Scan for the cell matching the given text and deliver its (X, Y) coordinate at center. 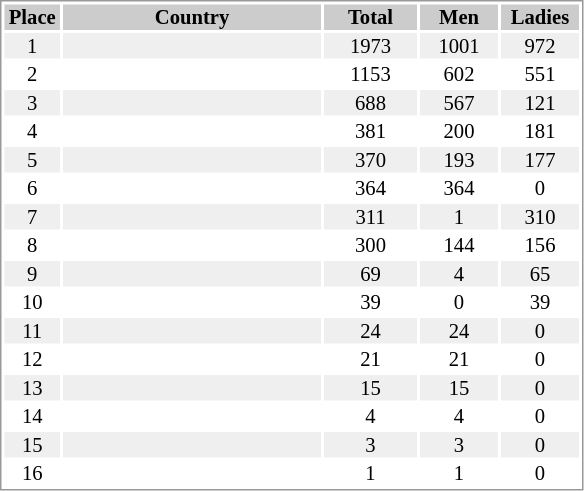
300 (370, 245)
2 (32, 75)
69 (370, 274)
13 (32, 388)
200 (459, 131)
181 (540, 131)
7 (32, 217)
381 (370, 131)
177 (540, 160)
Total (370, 17)
1973 (370, 46)
14 (32, 417)
16 (32, 473)
602 (459, 75)
6 (32, 189)
Country (192, 17)
193 (459, 160)
310 (540, 217)
65 (540, 274)
688 (370, 103)
8 (32, 245)
1153 (370, 75)
121 (540, 103)
10 (32, 303)
11 (32, 331)
144 (459, 245)
551 (540, 75)
1001 (459, 46)
Place (32, 17)
567 (459, 103)
9 (32, 274)
156 (540, 245)
311 (370, 217)
12 (32, 359)
Ladies (540, 17)
972 (540, 46)
Men (459, 17)
370 (370, 160)
5 (32, 160)
